Detect which cell encompasses the target text, then output its [x, y] center coordinate. 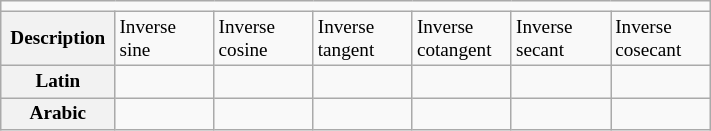
Arabic [58, 114]
Latin [58, 82]
Inverse cosecant [660, 39]
Description [58, 39]
Inverse cosine [264, 39]
Inverse sine [164, 39]
Inverse secant [560, 39]
Inverse cotangent [462, 39]
Inverse tangent [362, 39]
